Return (x, y) of the center of cell containing provided text 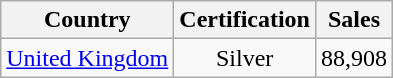
United Kingdom (88, 58)
88,908 (354, 58)
Sales (354, 20)
Silver (245, 58)
Country (88, 20)
Certification (245, 20)
